Scan for the cell matching the given text and deliver its [X, Y] coordinate at center. 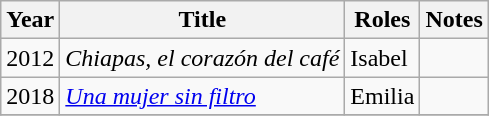
Roles [382, 20]
Year [30, 20]
Chiapas, el corazón del café [202, 58]
Title [202, 20]
Isabel [382, 58]
Una mujer sin filtro [202, 96]
Emilia [382, 96]
2012 [30, 58]
Notes [454, 20]
2018 [30, 96]
